For the text-containing cell, return its midpoint in [x, y] coordinate format. 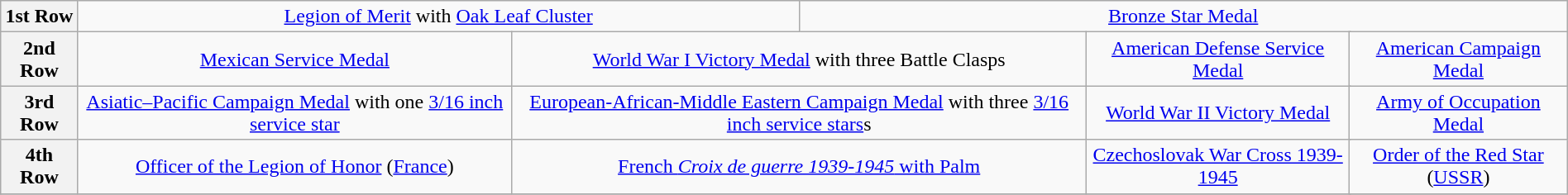
Czechoslovak War Cross 1939-1945 [1218, 167]
American Campaign Medal [1459, 59]
Legion of Merit with Oak Leaf Cluster [438, 17]
4th Row [40, 167]
Army of Occupation Medal [1459, 112]
Order of the Red Star (USSR) [1459, 167]
1st Row [40, 17]
Mexican Service Medal [294, 59]
World War I Victory Medal with three Battle Clasps [799, 59]
European-African-Middle Eastern Campaign Medal with three 3/16 inch service starss [799, 112]
Officer of the Legion of Honor (France) [294, 167]
3rd Row [40, 112]
Asiatic–Pacific Campaign Medal with one 3/16 inch service star [294, 112]
Bronze Star Medal [1183, 17]
2nd Row [40, 59]
American Defense Service Medal [1218, 59]
French Croix de guerre 1939-1945 with Palm [799, 167]
World War II Victory Medal [1218, 112]
